Extract the (x, y) coordinate from the center of the cell holding the provided text.  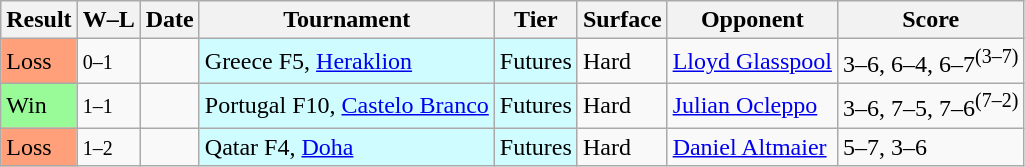
Tournament (346, 20)
Lloyd Glasspool (752, 62)
3–6, 7–5, 7–6(7–2) (930, 106)
Win (39, 106)
1–2 (108, 147)
Greece F5, Heraklion (346, 62)
Score (930, 20)
Surface (622, 20)
Opponent (752, 20)
Julian Ocleppo (752, 106)
Tier (536, 20)
5–7, 3–6 (930, 147)
Portugal F10, Castelo Branco (346, 106)
Daniel Altmaier (752, 147)
W–L (108, 20)
1–1 (108, 106)
0–1 (108, 62)
Date (170, 20)
3–6, 6–4, 6–7(3–7) (930, 62)
Qatar F4, Doha (346, 147)
Result (39, 20)
